Identify which cell holds the provided text, then report its [x, y] central coordinate. 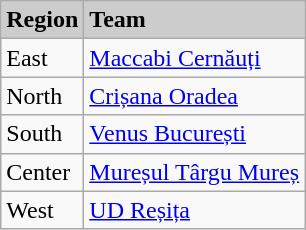
Region [42, 20]
South [42, 134]
UD Reșița [194, 210]
Venus București [194, 134]
North [42, 96]
Maccabi Cernăuți [194, 58]
West [42, 210]
Center [42, 172]
Team [194, 20]
East [42, 58]
Mureșul Târgu Mureș [194, 172]
Crișana Oradea [194, 96]
